Return [X, Y] of the center of cell containing provided text 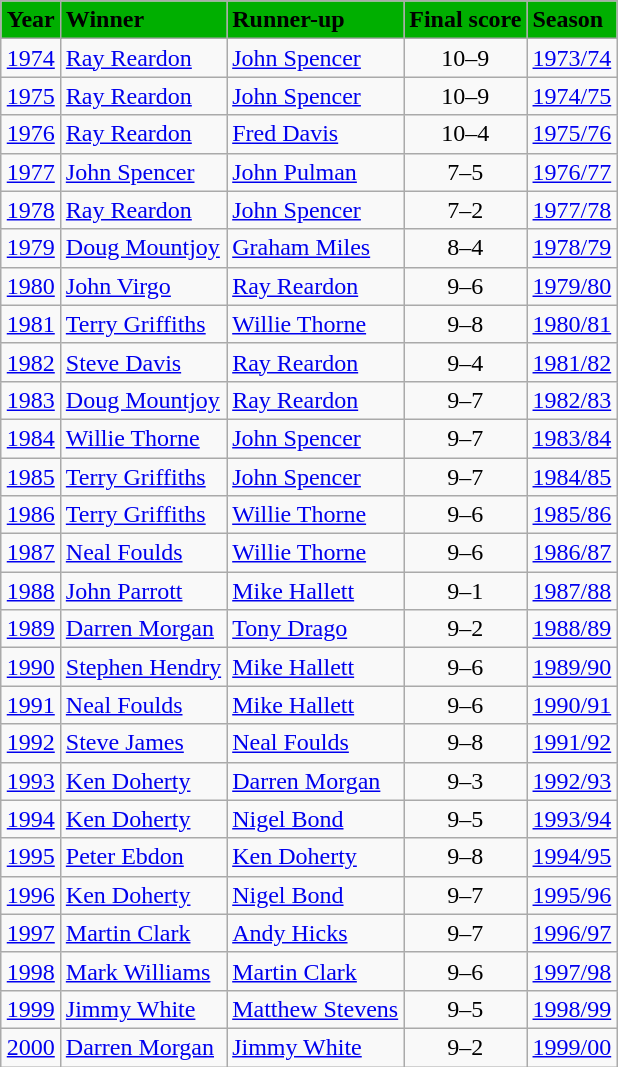
Final score [466, 20]
2000 [30, 1047]
Winner [143, 20]
1983 [30, 400]
1977 [30, 172]
1975/76 [572, 134]
Graham Miles [316, 248]
1994 [30, 819]
1982 [30, 362]
1989/90 [572, 667]
1976 [30, 134]
9–4 [466, 362]
1997 [30, 933]
1989 [30, 629]
1985/86 [572, 515]
1978/79 [572, 248]
1983/84 [572, 438]
1986 [30, 515]
1998/99 [572, 1009]
8–4 [466, 248]
1981/82 [572, 362]
John Virgo [143, 286]
7–5 [466, 172]
1988 [30, 591]
1992/93 [572, 781]
1987/88 [572, 591]
1975 [30, 96]
1980 [30, 286]
1998 [30, 971]
1988/89 [572, 629]
1995/96 [572, 895]
Mark Williams [143, 971]
Matthew Stevens [316, 1009]
9–1 [466, 591]
John Parrott [143, 591]
Stephen Hendry [143, 667]
1995 [30, 857]
1997/98 [572, 971]
1986/87 [572, 553]
1982/83 [572, 400]
Peter Ebdon [143, 857]
1976/77 [572, 172]
1973/74 [572, 58]
9–3 [466, 781]
1981 [30, 324]
John Pulman [316, 172]
1999/00 [572, 1047]
Season [572, 20]
1993/94 [572, 819]
1979/80 [572, 286]
1984 [30, 438]
1994/95 [572, 857]
Fred Davis [316, 134]
1993 [30, 781]
1978 [30, 210]
1977/78 [572, 210]
1991/92 [572, 743]
1996 [30, 895]
1979 [30, 248]
1990 [30, 667]
Tony Drago [316, 629]
Andy Hicks [316, 933]
1980/81 [572, 324]
1974 [30, 58]
7–2 [466, 210]
1992 [30, 743]
Steve Davis [143, 362]
1984/85 [572, 477]
1987 [30, 553]
1999 [30, 1009]
10–4 [466, 134]
Runner-up [316, 20]
1991 [30, 705]
1990/91 [572, 705]
Year [30, 20]
Steve James [143, 743]
1974/75 [572, 96]
1985 [30, 477]
1996/97 [572, 933]
